Return [x, y] of the center of cell containing provided text 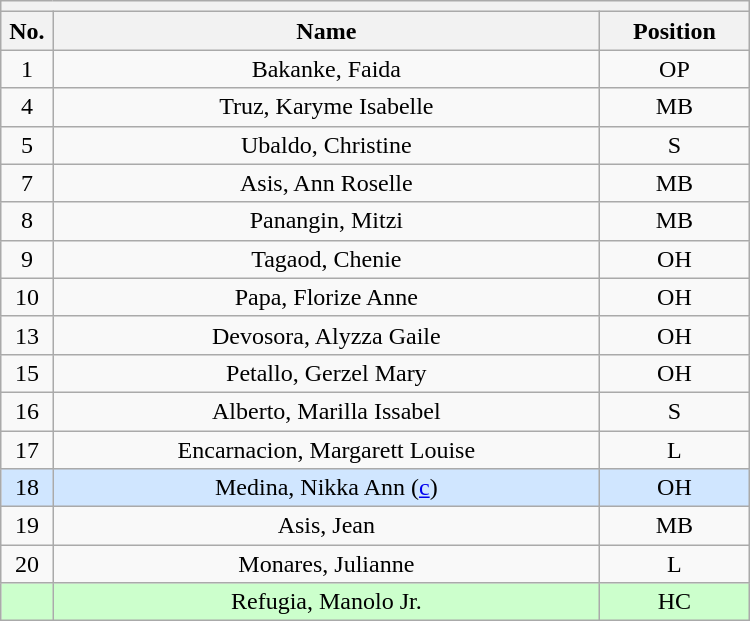
Alberto, Marilla Issabel [326, 411]
Refugia, Manolo Jr. [326, 602]
Bakanke, Faida [326, 69]
Monares, Julianne [326, 564]
8 [27, 221]
Position [675, 31]
16 [27, 411]
Encarnacion, Margarett Louise [326, 449]
17 [27, 449]
Petallo, Gerzel Mary [326, 373]
1 [27, 69]
19 [27, 526]
Truz, Karyme Isabelle [326, 107]
4 [27, 107]
Asis, Jean [326, 526]
9 [27, 259]
5 [27, 145]
Tagaod, Chenie [326, 259]
No. [27, 31]
7 [27, 183]
HC [675, 602]
10 [27, 297]
13 [27, 335]
Panangin, Mitzi [326, 221]
Papa, Florize Anne [326, 297]
Name [326, 31]
Ubaldo, Christine [326, 145]
Medina, Nikka Ann (c) [326, 488]
18 [27, 488]
15 [27, 373]
Asis, Ann Roselle [326, 183]
Devosora, Alyzza Gaile [326, 335]
OP [675, 69]
20 [27, 564]
